Return (x, y) of the center of cell containing provided text 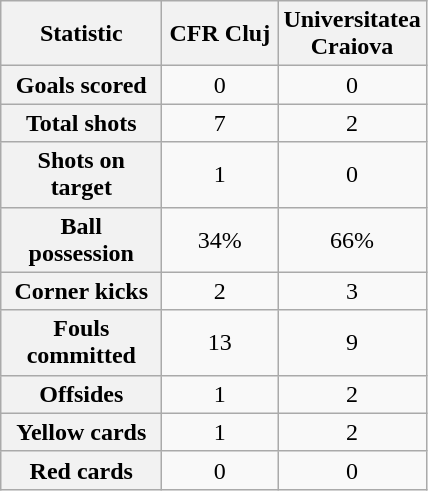
Offsides (82, 394)
Universitatea Craiova (352, 34)
Red cards (82, 470)
Fouls committed (82, 342)
7 (220, 123)
Ball possession (82, 240)
66% (352, 240)
13 (220, 342)
Shots on target (82, 174)
34% (220, 240)
Total shots (82, 123)
Yellow cards (82, 432)
CFR Cluj (220, 34)
3 (352, 291)
Corner kicks (82, 291)
9 (352, 342)
Goals scored (82, 85)
Statistic (82, 34)
